Capture the cell that displays the provided text and extract its (x, y) central coordinate. 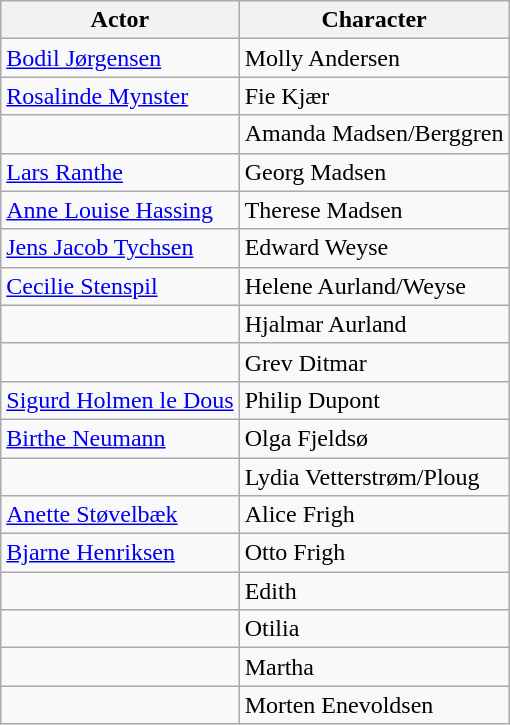
Martha (374, 667)
Philip Dupont (374, 400)
Otto Frigh (374, 553)
Amanda Madsen/Berggren (374, 134)
Cecilie Stenspil (120, 286)
Anne Louise Hassing (120, 210)
Morten Enevoldsen (374, 705)
Bjarne Henriksen (120, 553)
Birthe Neumann (120, 438)
Sigurd Holmen le Dous (120, 400)
Anette Støvelbæk (120, 515)
Alice Frigh (374, 515)
Rosalinde Mynster (120, 96)
Molly Andersen (374, 58)
Character (374, 20)
Grev Ditmar (374, 362)
Fie Kjær (374, 96)
Lars Ranthe (120, 172)
Jens Jacob Tychsen (120, 248)
Actor (120, 20)
Bodil Jørgensen (120, 58)
Georg Madsen (374, 172)
Edward Weyse (374, 248)
Edith (374, 591)
Otilia (374, 629)
Hjalmar Aurland (374, 324)
Olga Fjeldsø (374, 438)
Therese Madsen (374, 210)
Helene Aurland/Weyse (374, 286)
Lydia Vetterstrøm/Ploug (374, 477)
